Locate the cell with the specified text and output its (x, y) center coordinate. 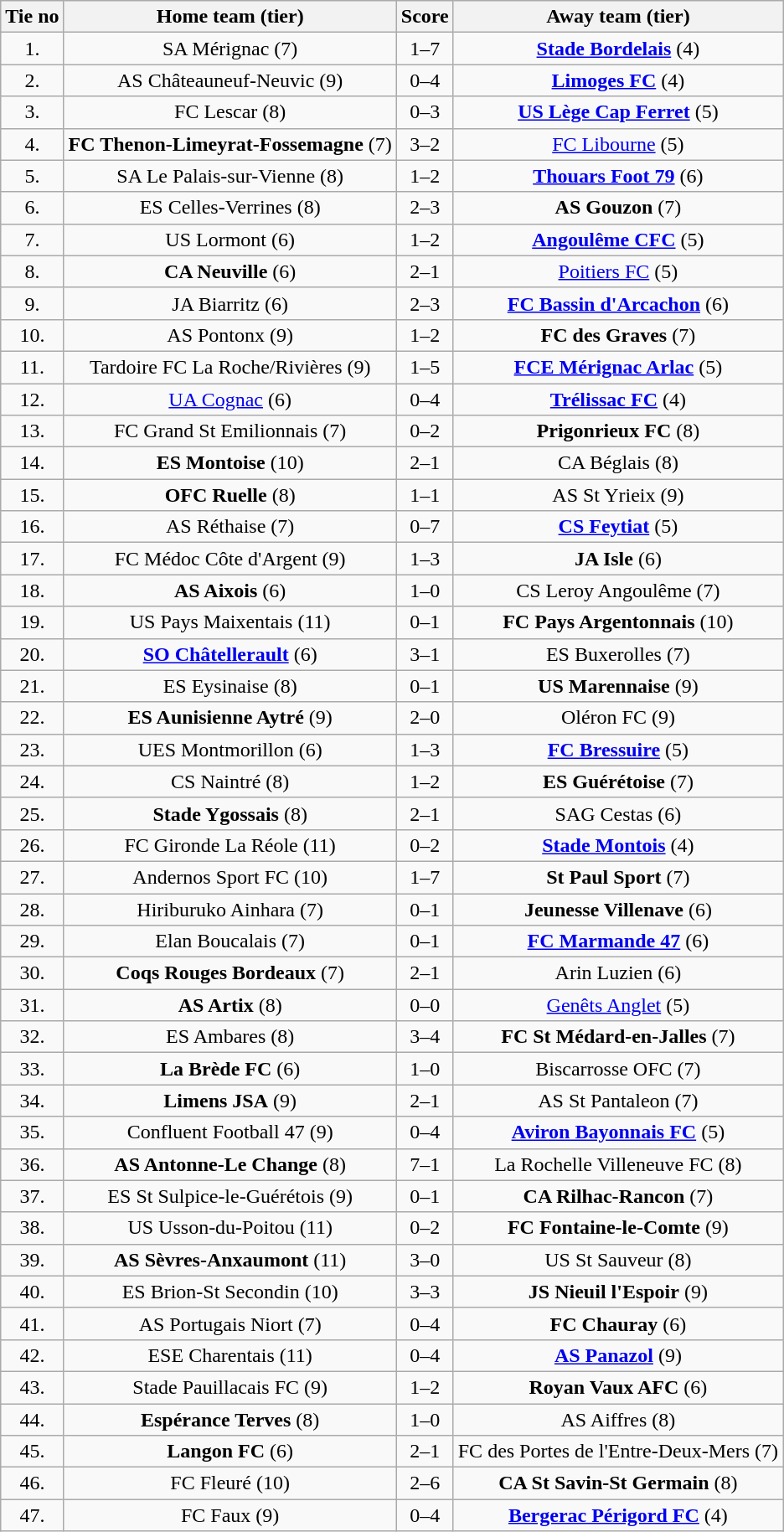
37. (32, 1196)
SA Le Palais-sur-Vienne (8) (230, 176)
SAG Cestas (6) (618, 813)
27. (32, 877)
La Brède FC (6) (230, 1069)
Stade Ygossais (8) (230, 813)
Stade Bordelais (4) (618, 49)
4. (32, 144)
39. (32, 1260)
7. (32, 240)
FC des Graves (7) (618, 335)
AS Réthaise (7) (230, 527)
CA Béglais (8) (618, 463)
US Usson-du-Poitou (11) (230, 1228)
1–5 (425, 367)
42. (32, 1355)
Away team (tier) (618, 17)
FC Bressuire (5) (618, 750)
31. (32, 1005)
3–1 (425, 654)
FC Faux (9) (230, 1515)
Trélissac FC (4) (618, 400)
AS Antonne-Le Change (8) (230, 1164)
ES Buxerolles (7) (618, 654)
Andernos Sport FC (10) (230, 877)
FC Fleuré (10) (230, 1483)
SO Châtellerault (6) (230, 654)
FC Médoc Côte d'Argent (9) (230, 559)
CA Neuville (6) (230, 271)
Prigonrieux FC (8) (618, 431)
32. (32, 1037)
AS Portugais Niort (7) (230, 1323)
Stade Pauillacais FC (9) (230, 1387)
22. (32, 718)
43. (32, 1387)
23. (32, 750)
CA St Savin-St Germain (8) (618, 1483)
JA Isle (6) (618, 559)
Oléron FC (9) (618, 718)
Poitiers FC (5) (618, 271)
Jeunesse Villenave (6) (618, 909)
La Rochelle Villeneuve FC (8) (618, 1164)
Hiriburuko Ainhara (7) (230, 909)
17. (32, 559)
13. (32, 431)
ES Guérétoise (7) (618, 781)
33. (32, 1069)
47. (32, 1515)
FC Pays Argentonnais (10) (618, 622)
AS Pontonx (9) (230, 335)
ES Aunisienne Aytré (9) (230, 718)
26. (32, 845)
6. (32, 208)
AS Panazol (9) (618, 1355)
US Lège Cap Ferret (5) (618, 112)
US Lormont (6) (230, 240)
Espérance Terves (8) (230, 1420)
2. (32, 80)
FCE Mérignac Arlac (5) (618, 367)
Aviron Bayonnais FC (5) (618, 1132)
Royan Vaux AFC (6) (618, 1387)
34. (32, 1101)
FC Thenon-Limeyrat-Fossemagne (7) (230, 144)
7–1 (425, 1164)
FC Chauray (6) (618, 1323)
Coqs Rouges Bordeaux (7) (230, 973)
41. (32, 1323)
FC Grand St Emilionnais (7) (230, 431)
ES St Sulpice-le-Guérétois (9) (230, 1196)
25. (32, 813)
Arin Luzien (6) (618, 973)
SA Mérignac (7) (230, 49)
2–6 (425, 1483)
AS St Yrieix (9) (618, 495)
Angoulême CFC (5) (618, 240)
AS St Pantaleon (7) (618, 1101)
14. (32, 463)
3–0 (425, 1260)
35. (32, 1132)
UA Cognac (6) (230, 400)
UES Montmorillon (6) (230, 750)
18. (32, 591)
30. (32, 973)
Confluent Football 47 (9) (230, 1132)
OFC Ruelle (8) (230, 495)
10. (32, 335)
Home team (tier) (230, 17)
AS Artix (8) (230, 1005)
12. (32, 400)
JA Biarritz (6) (230, 303)
ESE Charentais (11) (230, 1355)
CS Leroy Angoulême (7) (618, 591)
US Marennaise (9) (618, 686)
FC Libourne (5) (618, 144)
0–7 (425, 527)
FC Lescar (8) (230, 112)
FC Bassin d'Arcachon (6) (618, 303)
38. (32, 1228)
21. (32, 686)
Elan Boucalais (7) (230, 941)
CS Naintré (8) (230, 781)
ES Montoise (10) (230, 463)
AS Aixois (6) (230, 591)
15. (32, 495)
Biscarrosse OFC (7) (618, 1069)
AS Sèvres-Anxaumont (11) (230, 1260)
ES Celles-Verrines (8) (230, 208)
0–0 (425, 1005)
CA Rilhac-Rancon (7) (618, 1196)
28. (32, 909)
45. (32, 1452)
Limens JSA (9) (230, 1101)
0–3 (425, 112)
St Paul Sport (7) (618, 877)
US Pays Maixentais (11) (230, 622)
36. (32, 1164)
Tardoire FC La Roche/Rivières (9) (230, 367)
Thouars Foot 79 (6) (618, 176)
FC Fontaine-le-Comte (9) (618, 1228)
FC des Portes de l'Entre-Deux-Mers (7) (618, 1452)
ES Ambares (8) (230, 1037)
16. (32, 527)
5. (32, 176)
JS Nieuil l'Espoir (9) (618, 1292)
Bergerac Périgord FC (4) (618, 1515)
FC Marmande 47 (6) (618, 941)
Langon FC (6) (230, 1452)
Score (425, 17)
Tie no (32, 17)
3–2 (425, 144)
29. (32, 941)
Limoges FC (4) (618, 80)
24. (32, 781)
44. (32, 1420)
Stade Montois (4) (618, 845)
FC Gironde La Réole (11) (230, 845)
US St Sauveur (8) (618, 1260)
9. (32, 303)
19. (32, 622)
AS Châteauneuf-Neuvic (9) (230, 80)
CS Feytiat (5) (618, 527)
ES Brion-St Secondin (10) (230, 1292)
Genêts Anglet (5) (618, 1005)
8. (32, 271)
FC St Médard-en-Jalles (7) (618, 1037)
3–4 (425, 1037)
2–0 (425, 718)
AS Gouzon (7) (618, 208)
40. (32, 1292)
1. (32, 49)
20. (32, 654)
1–1 (425, 495)
3–3 (425, 1292)
ES Eysinaise (8) (230, 686)
11. (32, 367)
3. (32, 112)
46. (32, 1483)
AS Aiffres (8) (618, 1420)
